Extract the (x, y) coordinate from the center of the cell holding the provided text.  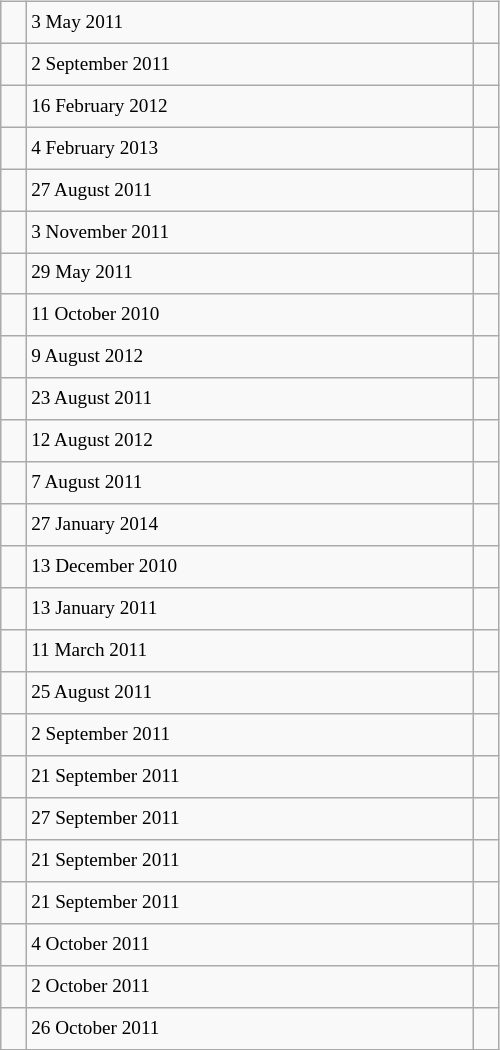
16 February 2012 (250, 106)
26 October 2011 (250, 1028)
12 August 2012 (250, 441)
13 December 2010 (250, 567)
25 August 2011 (250, 693)
7 August 2011 (250, 483)
27 January 2014 (250, 525)
29 May 2011 (250, 274)
3 May 2011 (250, 22)
11 October 2010 (250, 315)
27 September 2011 (250, 819)
27 August 2011 (250, 190)
23 August 2011 (250, 399)
11 March 2011 (250, 651)
3 November 2011 (250, 232)
4 February 2013 (250, 148)
13 January 2011 (250, 609)
2 October 2011 (250, 986)
4 October 2011 (250, 944)
9 August 2012 (250, 357)
